Scan for the cell matching the given text and deliver its (x, y) coordinate at center. 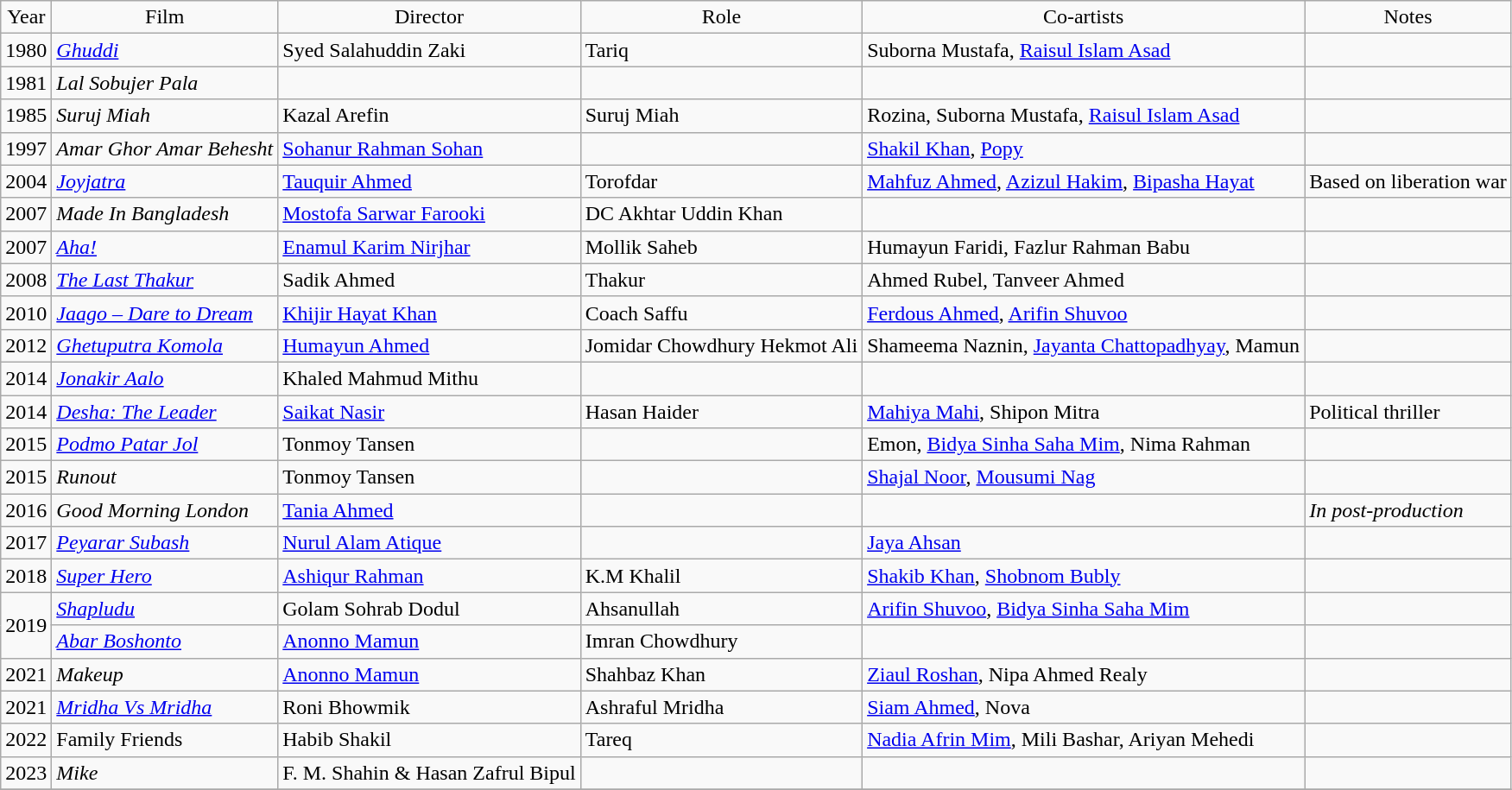
Good Morning London (165, 510)
Ahmed Rubel, Tanveer Ahmed (1084, 280)
Enamul Karim Nirjhar (429, 247)
Tauquir Ahmed (429, 181)
Thakur (721, 280)
Tareq (721, 740)
2017 (26, 543)
Shameema Naznin, Jayanta Chattopadhyay, Mamun (1084, 345)
Kazal Arefin (429, 116)
Abar Boshonto (165, 641)
Jomidar Chowdhury Hekmot Ali (721, 345)
Arifin Shuvoo, Bidya Sinha Saha Mim (1084, 609)
Humayun Ahmed (429, 345)
Mike (165, 773)
Ashraful Mridha (721, 707)
Humayun Faridi, Fazlur Rahman Babu (1084, 247)
Tariq (721, 50)
Torofdar (721, 181)
Runout (165, 477)
Rozina, Suborna Mustafa, Raisul Islam Asad (1084, 116)
Peyarar Subash (165, 543)
2012 (26, 345)
Director (429, 17)
Mollik Saheb (721, 247)
Shajal Noor, Mousumi Nag (1084, 477)
Jaago – Dare to Dream (165, 313)
Khaled Mahmud Mithu (429, 378)
Ziaul Roshan, Nipa Ahmed Realy (1084, 674)
2008 (26, 280)
Film (165, 17)
Super Hero (165, 576)
Made In Bangladesh (165, 214)
Joyjatra (165, 181)
Lal Sobujer Pala (165, 83)
Ashiqur Rahman (429, 576)
Ghetuputra Komola (165, 345)
Year (26, 17)
2016 (26, 510)
Notes (1408, 17)
Shahbaz Khan (721, 674)
Syed Salahuddin Zaki (429, 50)
1985 (26, 116)
Coach Saffu (721, 313)
Mostofa Sarwar Farooki (429, 214)
Tania Ahmed (429, 510)
2004 (26, 181)
Sadik Ahmed (429, 280)
Ferdous Ahmed, Arifin Shuvoo (1084, 313)
Role (721, 17)
Roni Bhowmik (429, 707)
Amar Ghor Amar Behesht (165, 149)
Desha: The Leader (165, 412)
Golam Sohrab Dodul (429, 609)
Based on liberation war (1408, 181)
2018 (26, 576)
Nadia Afrin Mim, Mili Bashar, Ariyan Mehedi (1084, 740)
2023 (26, 773)
F. M. Shahin & Hasan Zafrul Bipul (429, 773)
Shakib Khan, Shobnom Bubly (1084, 576)
2010 (26, 313)
Sohanur Rahman Sohan (429, 149)
1980 (26, 50)
The Last Thakur (165, 280)
Imran Chowdhury (721, 641)
Jonakir Aalo (165, 378)
1997 (26, 149)
2022 (26, 740)
Khijir Hayat Khan (429, 313)
Political thriller (1408, 412)
DC Akhtar Uddin Khan (721, 214)
Mahfuz Ahmed, Azizul Hakim, Bipasha Hayat (1084, 181)
Aha! (165, 247)
Suborna Mustafa, Raisul Islam Asad (1084, 50)
Co-artists (1084, 17)
Makeup (165, 674)
Ghuddi (165, 50)
2019 (26, 625)
Habib Shakil (429, 740)
Nurul Alam Atique (429, 543)
Saikat Nasir (429, 412)
Mahiya Mahi, Shipon Mitra (1084, 412)
Mridha Vs Mridha (165, 707)
Family Friends (165, 740)
Shakil Khan, Popy (1084, 149)
K.M Khalil (721, 576)
Hasan Haider (721, 412)
Shapludu (165, 609)
1981 (26, 83)
Jaya Ahsan (1084, 543)
Siam Ahmed, Nova (1084, 707)
In post-production (1408, 510)
Emon, Bidya Sinha Saha Mim, Nima Rahman (1084, 445)
Podmo Patar Jol (165, 445)
Ahsanullah (721, 609)
